Locate the cell with the specified text and output its (X, Y) center coordinate. 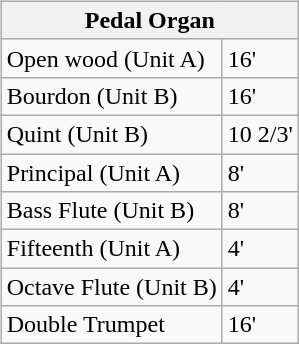
Principal (Unit A) (112, 173)
10 2/3' (260, 134)
Quint (Unit B) (112, 134)
Bourdon (Unit B) (112, 96)
Octave Flute (Unit B) (112, 287)
Double Trumpet (112, 325)
Pedal Organ (150, 20)
Fifteenth (Unit A) (112, 249)
Bass Flute (Unit B) (112, 211)
Open wood (Unit A) (112, 58)
